Provide the (x, y) coordinate of the cell's center where the given text is located.  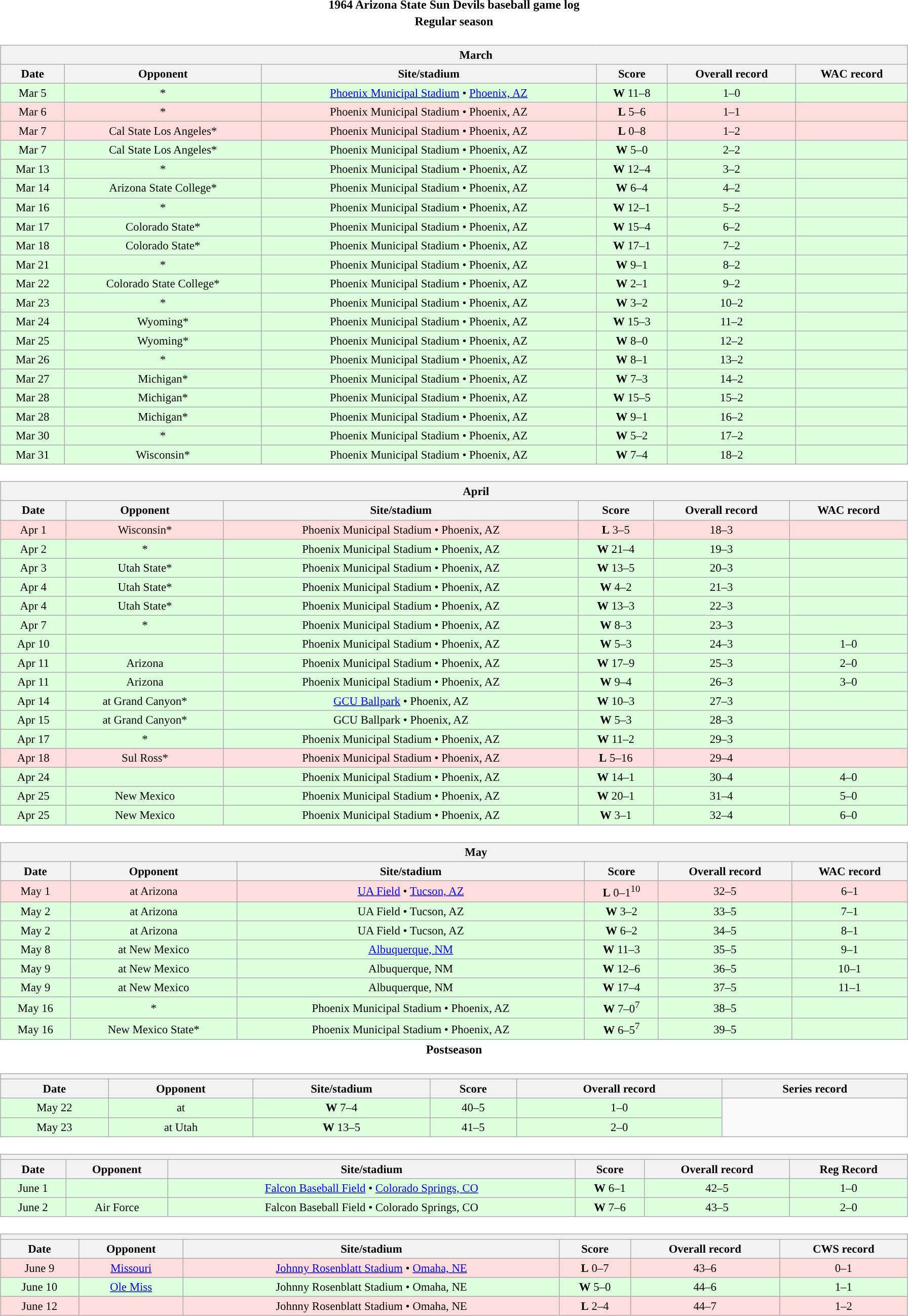
35–5 (725, 950)
Apr 24 (33, 777)
Series record (815, 1089)
W 8–1 (632, 360)
15–2 (732, 398)
8–2 (732, 265)
Reg Record (848, 1169)
Mar 18 (32, 245)
22–3 (722, 606)
25–3 (722, 663)
W 11–2 (616, 739)
at (180, 1108)
11–1 (849, 988)
10–1 (849, 968)
28–3 (722, 720)
April (454, 492)
W 7–07 (621, 1007)
W 8–3 (616, 625)
W 13–3 (616, 606)
29–4 (722, 758)
W 9–4 (616, 682)
23–3 (722, 625)
Arizona State College* (163, 188)
Mar 25 (32, 341)
L 0–110 (621, 891)
18–2 (732, 455)
34–5 (725, 930)
16–2 (732, 417)
24–3 (722, 644)
W 6–4 (632, 188)
Apr 7 (33, 625)
7–1 (849, 911)
Mar 6 (32, 112)
43–5 (717, 1207)
42–5 (717, 1188)
Sul Ross* (145, 758)
W 12–1 (632, 207)
W 2–1 (632, 283)
W 15–3 (632, 322)
40–5 (473, 1108)
W 4–2 (616, 587)
6–2 (732, 227)
May 1 (35, 891)
9–2 (732, 283)
37–5 (725, 988)
0–1 (843, 1268)
at Utah (180, 1127)
Mar 31 (32, 455)
4–0 (848, 777)
W 3–1 (616, 815)
W 15–4 (632, 227)
39–5 (725, 1029)
7–2 (732, 245)
L 5–16 (616, 758)
June 9 (40, 1268)
W 17–1 (632, 245)
12–2 (732, 341)
32–5 (725, 891)
Mar 24 (32, 322)
CWS record (843, 1249)
W 5–2 (632, 436)
9–1 (849, 950)
Apr 17 (33, 739)
Mar 5 (32, 93)
W 7–6 (610, 1207)
March (454, 55)
May (454, 852)
Apr 1 (33, 530)
W 8–0 (632, 341)
Mar 23 (32, 303)
41–5 (473, 1127)
L 0–7 (595, 1268)
Mar 13 (32, 169)
Mar 14 (32, 188)
18–3 (722, 530)
44–6 (705, 1287)
Apr 2 (33, 549)
W 20–1 (616, 796)
L 3–5 (616, 530)
27–3 (722, 701)
W 17–9 (616, 663)
14–2 (732, 379)
43–6 (705, 1268)
20–3 (722, 568)
W 14–1 (616, 777)
L 2–4 (595, 1306)
Mar 22 (32, 283)
W 6–2 (621, 930)
New Mexico State* (154, 1029)
29–3 (722, 739)
W 15–5 (632, 398)
Mar 26 (32, 360)
26–3 (722, 682)
38–5 (725, 1007)
6–1 (849, 891)
19–3 (722, 549)
10–2 (732, 303)
W 21–4 (616, 549)
W 6–57 (621, 1029)
Mar 21 (32, 265)
W 11–3 (621, 950)
W 11–8 (632, 93)
May 23 (55, 1127)
W 17–4 (621, 988)
33–5 (725, 911)
Mar 17 (32, 227)
5–2 (732, 207)
W 12–4 (632, 169)
L 0–8 (632, 131)
3–0 (848, 682)
Apr 10 (33, 644)
8–1 (849, 930)
Colorado State College* (163, 283)
13–2 (732, 360)
11–2 (732, 322)
June 2 (33, 1207)
June 10 (40, 1287)
W 7–3 (632, 379)
31–4 (722, 796)
Apr 14 (33, 701)
4–2 (732, 188)
30–4 (722, 777)
Apr 18 (33, 758)
June 12 (40, 1306)
May 22 (55, 1108)
W 10–3 (616, 701)
2–2 (732, 150)
32–4 (722, 815)
21–3 (722, 587)
W 12–6 (621, 968)
May 8 (35, 950)
17–2 (732, 436)
44–7 (705, 1306)
Apr 15 (33, 720)
5–0 (848, 796)
L 5–6 (632, 112)
6–0 (848, 815)
3–2 (732, 169)
Missouri (131, 1268)
June 1 (33, 1188)
Air Force (117, 1207)
36–5 (725, 968)
Mar 16 (32, 207)
Apr 3 (33, 568)
Mar 27 (32, 379)
Mar 30 (32, 436)
W 6–1 (610, 1188)
Ole Miss (131, 1287)
